Scan for the cell matching the given text and deliver its [x, y] coordinate at center. 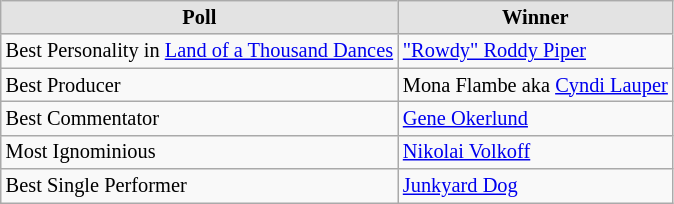
Best Commentator [200, 118]
"Rowdy" Roddy Piper [536, 51]
Most Ignominious [200, 152]
Best Personality in Land of a Thousand Dances [200, 51]
Junkyard Dog [536, 186]
Best Producer [200, 85]
Best Single Performer [200, 186]
Winner [536, 17]
Nikolai Volkoff [536, 152]
Gene Okerlund [536, 118]
Poll [200, 17]
Mona Flambe aka Cyndi Lauper [536, 85]
